Scan for the cell matching the given text and deliver its (X, Y) coordinate at center. 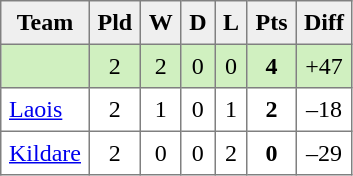
Pts (271, 23)
4 (271, 66)
Laois (45, 110)
–29 (324, 153)
Diff (324, 23)
Pld (114, 23)
W (160, 23)
Team (45, 23)
L (232, 23)
–18 (324, 110)
Kildare (45, 153)
D (198, 23)
+47 (324, 66)
